For the text-containing cell, return its midpoint in [X, Y] coordinate format. 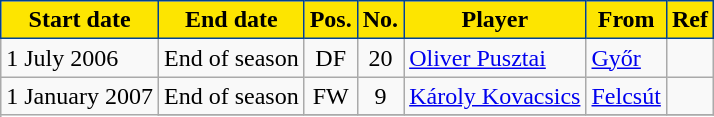
9 [380, 96]
DF [330, 58]
1 July 2006 [80, 58]
Start date [80, 20]
Károly Kovacsics [495, 96]
Oliver Pusztai [495, 58]
1 January 2007 [80, 96]
Győr [626, 58]
No. [380, 20]
FW [330, 96]
20 [380, 58]
Player [495, 20]
Pos. [330, 20]
End date [231, 20]
Felcsút [626, 96]
Ref [690, 20]
From [626, 20]
